Return the [X, Y] coordinate for the center point of the cell that contains the specified text.  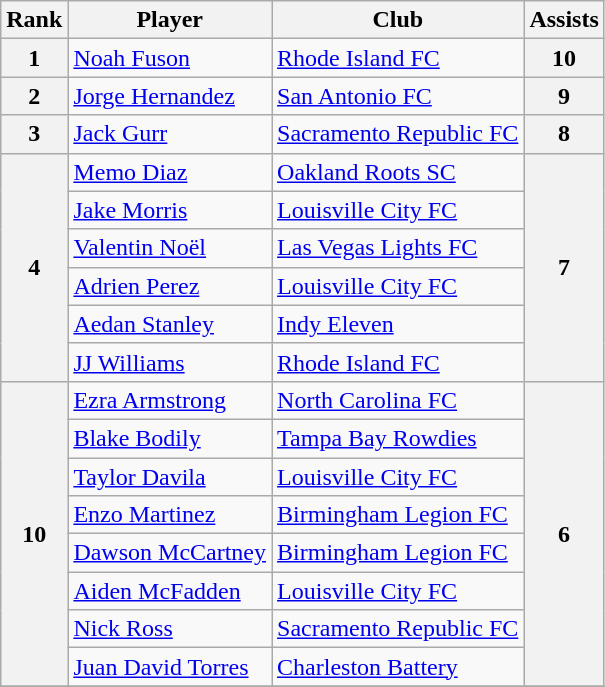
Club [398, 20]
Charleston Battery [398, 667]
6 [564, 533]
Las Vegas Lights FC [398, 248]
1 [34, 58]
4 [34, 267]
Jack Gurr [170, 134]
Juan David Torres [170, 667]
Aedan Stanley [170, 324]
Aiden McFadden [170, 591]
Player [170, 20]
Nick Ross [170, 629]
San Antonio FC [398, 96]
Adrien Perez [170, 286]
Oakland Roots SC [398, 172]
Noah Fuson [170, 58]
Dawson McCartney [170, 553]
Assists [564, 20]
9 [564, 96]
2 [34, 96]
Jorge Hernandez [170, 96]
8 [564, 134]
Rank [34, 20]
3 [34, 134]
Jake Morris [170, 210]
Tampa Bay Rowdies [398, 438]
JJ Williams [170, 362]
Blake Bodily [170, 438]
Enzo Martinez [170, 515]
Taylor Davila [170, 477]
7 [564, 267]
Valentin Noël [170, 248]
Indy Eleven [398, 324]
North Carolina FC [398, 400]
Memo Diaz [170, 172]
Ezra Armstrong [170, 400]
